Scan for the cell matching the given text and deliver its (X, Y) coordinate at center. 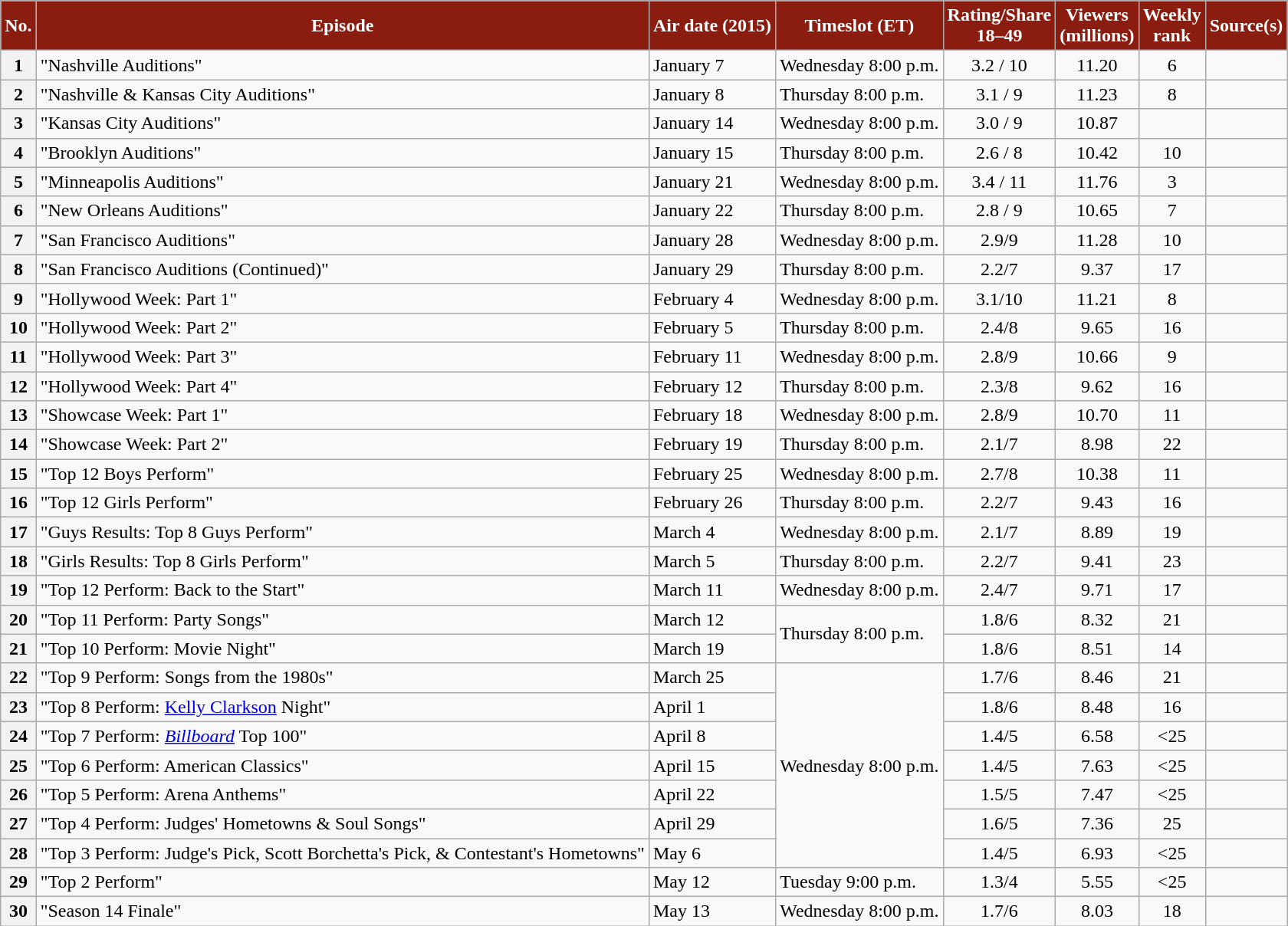
"Brooklyn Auditions" (342, 153)
January 14 (711, 123)
January 21 (711, 182)
9.43 (1097, 503)
7.47 (1097, 794)
1.6/5 (1000, 823)
9.62 (1097, 386)
April 15 (711, 765)
"Showcase Week: Part 2" (342, 445)
January 22 (711, 211)
8.03 (1097, 911)
26 (18, 794)
13 (18, 415)
10.38 (1097, 474)
"Top 12 Perform: Back to the Start" (342, 590)
February 12 (711, 386)
February 4 (711, 298)
24 (18, 736)
6.93 (1097, 853)
"Top 11 Perform: Party Songs" (342, 619)
January 28 (711, 240)
8.46 (1097, 678)
March 19 (711, 649)
"Showcase Week: Part 1" (342, 415)
8.89 (1097, 532)
Episode (342, 26)
10.70 (1097, 415)
"Girls Results: Top 8 Girls Perform" (342, 561)
10.65 (1097, 211)
29 (18, 882)
3.2 / 10 (1000, 65)
"Kansas City Auditions" (342, 123)
"Hollywood Week: Part 3" (342, 356)
February 25 (711, 474)
11.23 (1097, 94)
10.66 (1097, 356)
February 26 (711, 503)
Source(s) (1247, 26)
7.36 (1097, 823)
"Top 12 Boys Perform" (342, 474)
Air date (2015) (711, 26)
3.1 / 9 (1000, 94)
Viewers(millions) (1097, 26)
2.9/9 (1000, 240)
"Top 7 Perform: Billboard Top 100" (342, 736)
5 (18, 182)
8.98 (1097, 445)
"Minneapolis Auditions" (342, 182)
2.8 / 9 (1000, 211)
"San Francisco Auditions" (342, 240)
11.76 (1097, 182)
"San Francisco Auditions (Continued)" (342, 269)
8.48 (1097, 707)
2.6 / 8 (1000, 153)
"Hollywood Week: Part 1" (342, 298)
11.21 (1097, 298)
March 12 (711, 619)
"Top 9 Perform: Songs from the 1980s" (342, 678)
4 (18, 153)
"Top 5 Perform: Arena Anthems" (342, 794)
1.5/5 (1000, 794)
5.55 (1097, 882)
10.87 (1097, 123)
27 (18, 823)
"Top 10 Perform: Movie Night" (342, 649)
"Top 4 Perform: Judges' Hometowns & Soul Songs" (342, 823)
3.1/10 (1000, 298)
15 (18, 474)
April 29 (711, 823)
"Hollywood Week: Part 4" (342, 386)
February 11 (711, 356)
January 7 (711, 65)
"Top 8 Perform: Kelly Clarkson Night" (342, 707)
Tuesday 9:00 p.m. (859, 882)
Weeklyrank (1171, 26)
8.32 (1097, 619)
May 6 (711, 853)
"Hollywood Week: Part 2" (342, 327)
Rating/Share18–49 (1000, 26)
February 18 (711, 415)
March 5 (711, 561)
March 25 (711, 678)
7.63 (1097, 765)
10.42 (1097, 153)
9.71 (1097, 590)
April 22 (711, 794)
9.37 (1097, 269)
"Guys Results: Top 8 Guys Perform" (342, 532)
2.3/8 (1000, 386)
6.58 (1097, 736)
3.4 / 11 (1000, 182)
3.0 / 9 (1000, 123)
No. (18, 26)
"Nashville & Kansas City Auditions" (342, 94)
"Top 6 Perform: American Classics" (342, 765)
January 15 (711, 153)
"Nashville Auditions" (342, 65)
March 11 (711, 590)
"New Orleans Auditions" (342, 211)
1 (18, 65)
Timeslot (ET) (859, 26)
12 (18, 386)
"Season 14 Finale" (342, 911)
February 5 (711, 327)
February 19 (711, 445)
28 (18, 853)
"Top 2 Perform" (342, 882)
"Top 3 Perform: Judge's Pick, Scott Borchetta's Pick, & Contestant's Hometowns" (342, 853)
"Top 12 Girls Perform" (342, 503)
2.4/7 (1000, 590)
1.3/4 (1000, 882)
2.7/8 (1000, 474)
2.4/8 (1000, 327)
May 13 (711, 911)
11.28 (1097, 240)
9.41 (1097, 561)
9.65 (1097, 327)
January 29 (711, 269)
20 (18, 619)
2 (18, 94)
8.51 (1097, 649)
11.20 (1097, 65)
May 12 (711, 882)
30 (18, 911)
March 4 (711, 532)
April 1 (711, 707)
April 8 (711, 736)
January 8 (711, 94)
